Return the (X, Y) coordinate for the center point of the cell that contains the specified text.  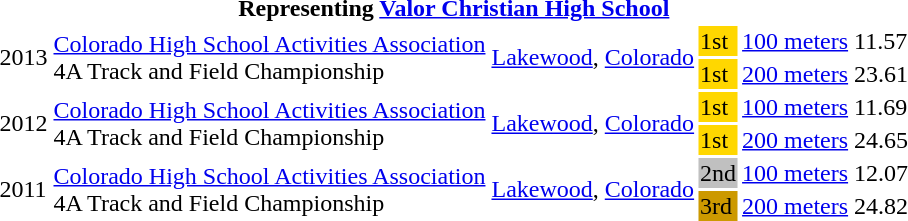
3rd (718, 206)
2nd (718, 173)
